Capture the cell that displays the provided text and extract its (X, Y) central coordinate. 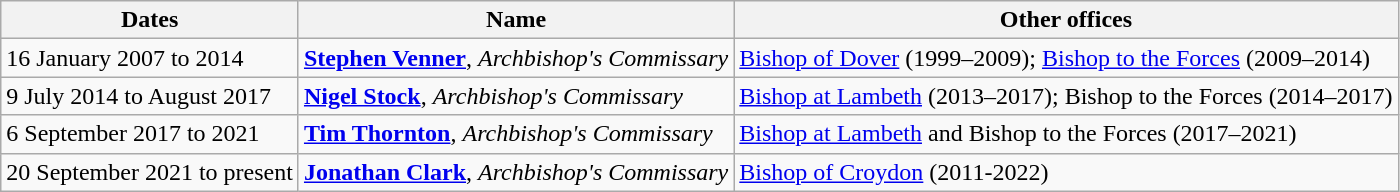
16 January 2007 to 2014 (150, 58)
9 July 2014 to August 2017 (150, 96)
Dates (150, 20)
Bishop of Dover (1999–2009); Bishop to the Forces (2009–2014) (1066, 58)
Nigel Stock, Archbishop's Commissary (516, 96)
Bishop of Croydon (2011-2022) (1066, 172)
Stephen Venner, Archbishop's Commissary (516, 58)
Bishop at Lambeth and Bishop to the Forces (2017–2021) (1066, 134)
Tim Thornton, Archbishop's Commissary (516, 134)
Name (516, 20)
Bishop at Lambeth (2013–2017); Bishop to the Forces (2014–2017) (1066, 96)
20 September 2021 to present (150, 172)
Jonathan Clark, Archbishop's Commissary (516, 172)
Other offices (1066, 20)
6 September 2017 to 2021 (150, 134)
